Find where the given text appears and provide that cell's center as [X, Y] coordinate. 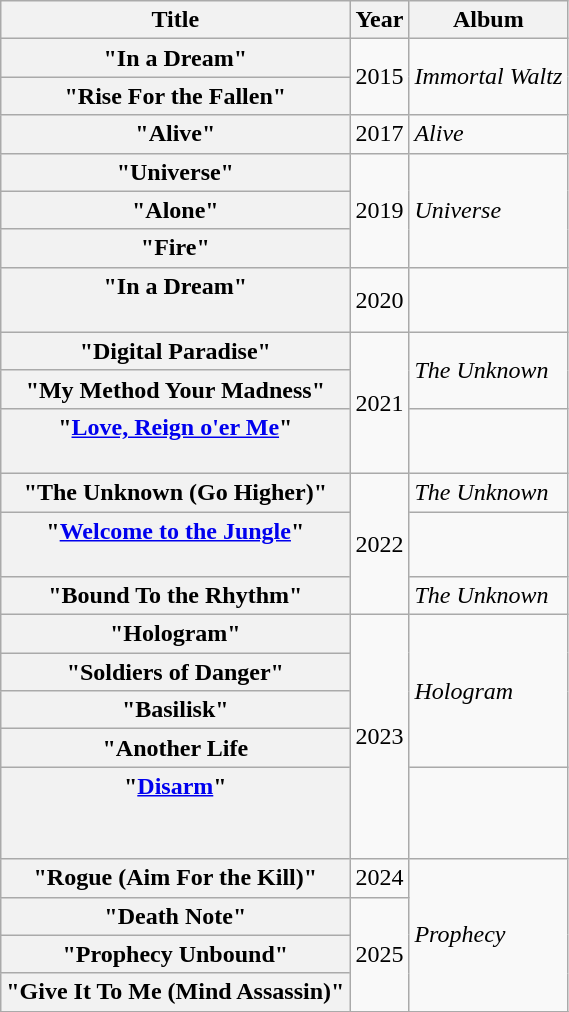
Alive [488, 134]
"Prophecy Unbound" [176, 954]
2020 [380, 300]
2022 [380, 544]
"Welcome to the Jungle" [176, 544]
Year [380, 20]
Prophecy [488, 935]
2023 [380, 737]
Album [488, 20]
Hologram [488, 691]
"Death Note" [176, 916]
"Alive" [176, 134]
Immortal Waltz [488, 77]
"Rise For the Fallen" [176, 96]
"Digital Paradise" [176, 351]
2025 [380, 954]
2024 [380, 878]
"Disarm" [176, 813]
2021 [380, 402]
"Alone" [176, 210]
2015 [380, 77]
"Bound To the Rhythm" [176, 596]
Title [176, 20]
"Give It To Me (Mind Assassin)" [176, 992]
"Another Life [176, 748]
2017 [380, 134]
"Universe" [176, 172]
"Soldiers of Danger" [176, 672]
"The Unknown (Go Higher)" [176, 492]
"Basilisk" [176, 710]
"Rogue (Aim For the Kill)" [176, 878]
"Fire" [176, 248]
"Love, Reign o'er Me" [176, 440]
"My Method Your Madness" [176, 389]
2019 [380, 210]
"Hologram" [176, 634]
Universe [488, 210]
